Identify which cell holds the provided text, then report its (X, Y) central coordinate. 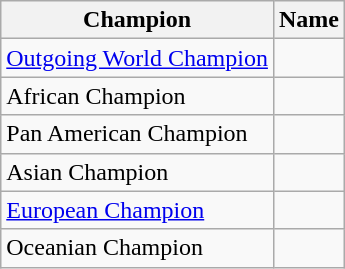
Outgoing World Champion (138, 58)
Name (308, 20)
Asian Champion (138, 172)
Champion (138, 20)
Pan American Champion (138, 134)
European Champion (138, 210)
Oceanian Champion (138, 248)
African Champion (138, 96)
